Return [x, y] of the center of cell containing provided text 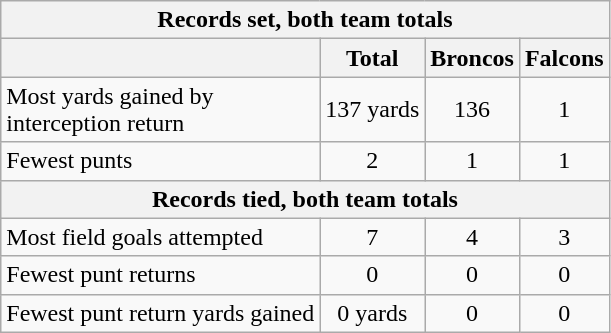
Fewest punt return yards gained [160, 313]
3 [564, 237]
Broncos [472, 58]
2 [372, 161]
Most yards gained byinterception return [160, 110]
Most field goals attempted [160, 237]
Records tied, both team totals [305, 199]
0 yards [372, 313]
136 [472, 110]
Total [372, 58]
4 [472, 237]
Falcons [564, 58]
Fewest punts [160, 161]
Fewest punt returns [160, 275]
137 yards [372, 110]
7 [372, 237]
Records set, both team totals [305, 20]
